Search for the cell housing the specified text and yield its [X, Y] center coordinate. 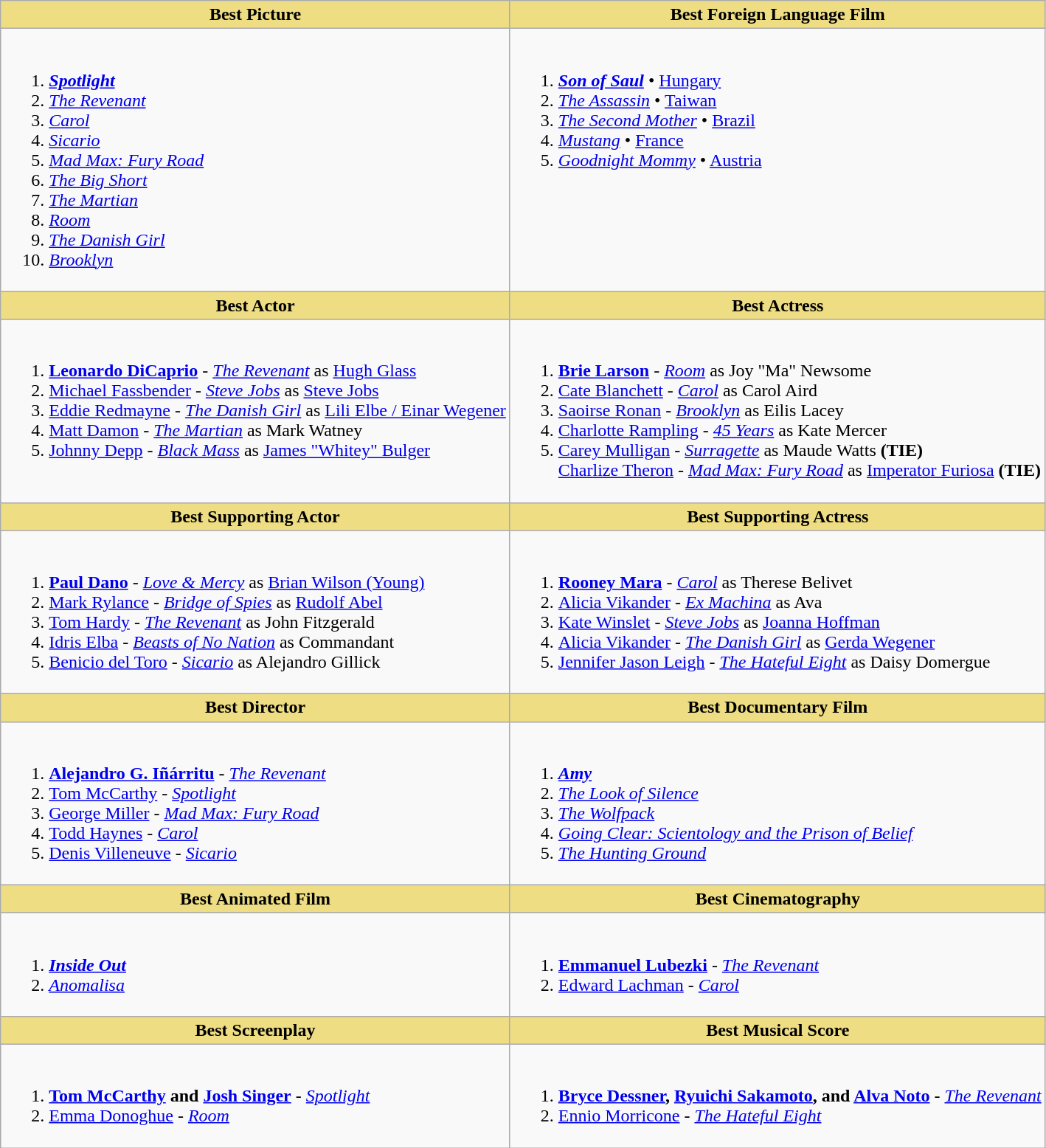
Best Musical Score [777, 1030]
Best Supporting Actor [255, 516]
Tom McCarthy and Josh Singer - SpotlightEmma Donoghue - Room [255, 1096]
Alejandro G. Iñárritu - The RevenantTom McCarthy - SpotlightGeorge Miller - Mad Max: Fury RoadTodd Haynes - CarolDenis Villeneuve - Sicario [255, 803]
Best Picture [255, 15]
SpotlightThe Revenant CarolSicarioMad Max: Fury RoadThe Big ShortThe MartianRoomThe Danish GirlBrooklyn [255, 160]
Best Supporting Actress [777, 516]
Inside OutAnomalisa [255, 964]
Best Actress [777, 305]
Emmanuel Lubezki - The RevenantEdward Lachman - Carol [777, 964]
Son of Saul • HungaryThe Assassin • TaiwanThe Second Mother • BrazilMustang • FranceGoodnight Mommy • Austria [777, 160]
Best Animated Film [255, 899]
Best Actor [255, 305]
Best Director [255, 708]
Bryce Dessner, Ryuichi Sakamoto, and Alva Noto - The RevenantEnnio Morricone - The Hateful Eight [777, 1096]
Best Documentary Film [777, 708]
Best Cinematography [777, 899]
Best Foreign Language Film [777, 15]
Best Screenplay [255, 1030]
AmyThe Look of SilenceThe WolfpackGoing Clear: Scientology and the Prison of BeliefThe Hunting Ground [777, 803]
